Pinpoint the cell where the given text exists, returning its (X, Y) midpoint coordinate. 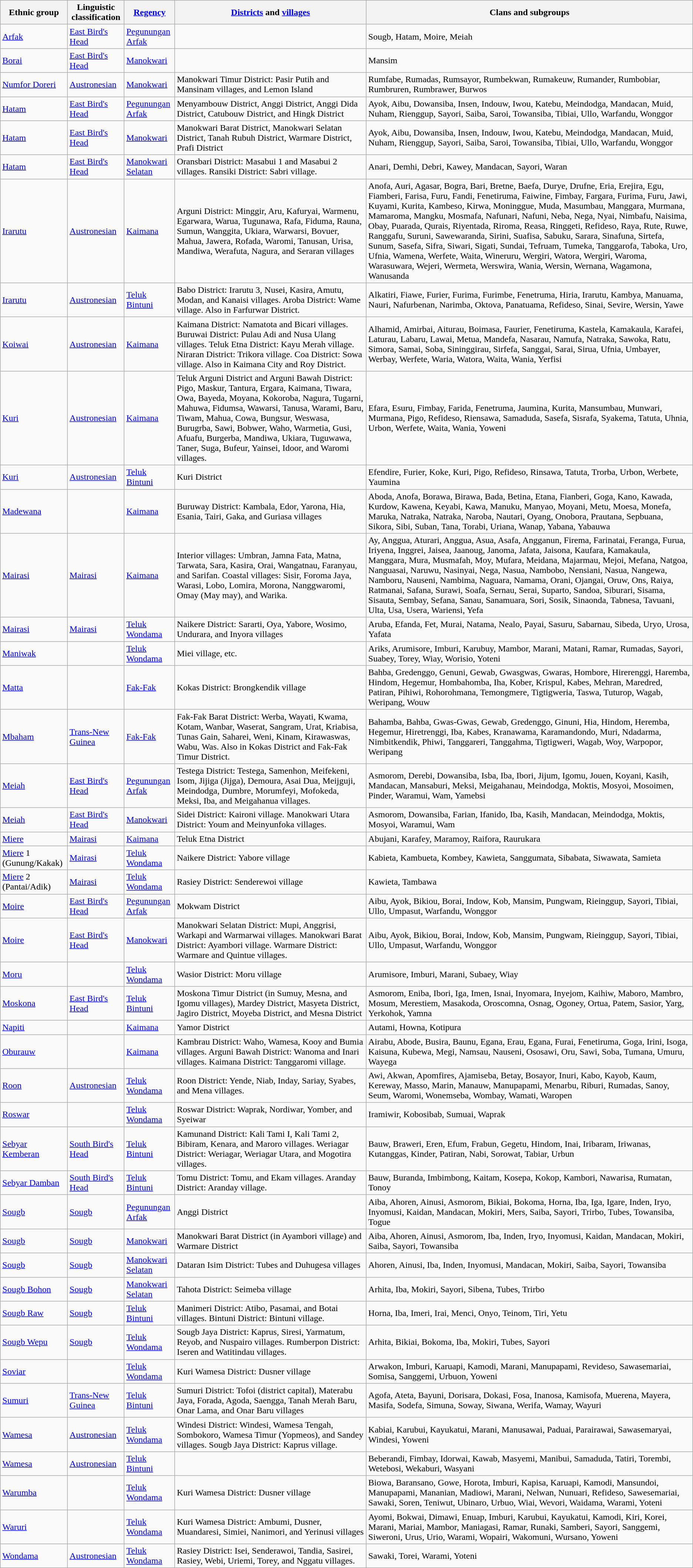
Kabiai, Karubui, Kayukatui, Marani, Manusawai, Paduai, Parairawai, Sawasemaryai, Windesi, Yoweni (529, 1434)
Tomu District: Tomu, and Ekam villages. Aranday District: Aranday village. (270, 1183)
Manokwari Barat District (in Ayambori village) and Warmare District (270, 1241)
Anari, Demhi, Debri, Kawey, Mandacan, Sayori, Waran (529, 167)
Matta (34, 688)
Kabieta, Kambueta, Kombey, Kawieta, Sanggumata, Sibabata, Siwawata, Samieta (529, 858)
Buruway District: Kambala, Edor, Yarona, Hia, Esania, Tairi, Gaka, and Guriasa villages (270, 512)
Maniwak (34, 654)
Efendire, Furier, Koke, Kuri, Pigo, Refideso, Rinsawa, Tatuta, Trorba, Urbon, Werbete, Yaumina (529, 477)
Anggi District (270, 1212)
Mokwam District (270, 906)
Bauw, Braweri, Eren, Efum, Frabun, Gegetu, Hindom, Inai, Iribaram, Iriwanas, Kutanggas, Kinder, Patiran, Nabi, Sorowat, Tabiar, Urbun (529, 1149)
Sumuri District: Tofoi (district capital), Materabu Jaya, Forada, Agoda, Saengga, Tanah Merah Baru, Onar Lama, and Onar Baru villages (270, 1400)
Rasiey District: Isei, Senderawoi, Tandia, Sasirei, Rasiey, Webi, Uriemi, Torey, and Nggatu villages. (270, 1556)
Iramiwir, Kobosibab, Sumuai, Waprak (529, 1115)
Waruri (34, 1527)
Regency (150, 13)
Napiti (34, 1027)
Moskona (34, 1003)
Kambrau District: Waho, Wamesa, Kooy and Bumia villages. Arguni Bawah District: Wanoma and Inari villages. Kaimana District: Tanggaromi village. (270, 1051)
Sidei District: Kaironi village. Manokwari Utara District: Youm and Meinyunfoka villages. (270, 820)
Arhita, Iba, Mokiri, Sayori, Sibena, Tubes, Trirbo (529, 1289)
Koiwai (34, 344)
Aiba, Ahoren, Ainusi, Asmorom, Iba, Inden, Iryo, Inyomusi, Kaidan, Mandacan, Mokiri, Saiba, Sayori, Towansiba (529, 1241)
Mbaham (34, 737)
Clans and subgroups (529, 13)
Rasiey District: Senderewoi village (270, 882)
Sawaki, Torei, Warami, Yoteni (529, 1556)
Abujani, Karafey, Maramoy, Raifora, Raurukara (529, 839)
Oburauw (34, 1051)
Oransbari District: Masabui 1 and Masabui 2 villages. Ransiki District: Sabri village. (270, 167)
Beberandi, Fimbay, Idorwai, Kawab, Masyemi, Manibui, Samaduda, Tatiri, Torembi, Wetebosi, Wekaburi, Wasyani (529, 1464)
Sougb Raw (34, 1313)
Agofa, Ateta, Bayuni, Dorisara, Dokasi, Fosa, Inanosa, Kamisofa, Muerena, Mayera, Masifa, Sodefa, Simuna, Soway, Siwana, Werifa, Wamay, Wayuri (529, 1400)
Kawieta, Tambawa (529, 882)
Miei village, etc. (270, 654)
Roon (34, 1086)
Horna, Iba, Imeri, Irai, Menci, Onyo, Teinom, Tiri, Yetu (529, 1313)
Rumfabe, Rumadas, Rumsayor, Rumbekwan, Rumakeuw, Rumander, Rumbobiar, Rumbruren, Rumbrawer, Burwos (529, 84)
Moskona Timur District (in Sumuy, Mesna, and Igomu villages), Mardey District, Masyeta District, Jagiro District, Moyeba District, and Mesna District (270, 1003)
Linguistic classification (96, 13)
Windesi District: Windesi, Wamesa Tengah, Sombokoro, Wamesa Timur (Yopmeos), and Sandey villages. Sougb Jaya District: Kaprus village. (270, 1434)
Numfor Doreri (34, 84)
Madewana (34, 512)
Ahoren, Ainusi, Iba, Inden, Inyomusi, Mandacan, Mokiri, Saiba, Sayori, Towansiba (529, 1265)
Naikere District: Yabore village (270, 858)
Warumba (34, 1492)
Teluk Etna District (270, 839)
Districts and villages (270, 13)
Borai (34, 61)
Sougb, Hatam, Moire, Meiah (529, 36)
Kuri District (270, 477)
Menyambouw District, Anggi District, Anggi Dida District, Catubouw District, and Hingk District (270, 109)
Mansim (529, 61)
Roon District: Yende, Niab, Inday, Sariay, Syabes, and Mena villages. (270, 1086)
Arhita, Bikiai, Bokoma, Iba, Mokiri, Tubes, Sayori (529, 1342)
Wasior District: Moru village (270, 974)
Arwakon, Imburi, Karuapi, Kamodi, Marani, Manupapami, Revideso, Sawasemariai, Somisa, Sanggemi, Urbuon, Yoweni (529, 1371)
Babo District: Irarutu 3, Nusei, Kasira, Amutu, Modan, and Kanaisi villages. Aroba District: Wame village. Also in Farfurwar District. (270, 300)
Arfak (34, 36)
Naikere District: Sararti, Oya, Yabore, Wosimo, Undurara, and Inyora villages (270, 629)
Moru (34, 974)
Kokas District: Brongkendik village (270, 688)
Miere 1 (Gunung/Kakak) (34, 858)
Dataran Isim District: Tubes and Duhugesa villages (270, 1265)
Sougb Jaya District: Kaprus, Siresi, Yarmatum, Reyob, and Nuspairo villages. Rumberpon District: Iseren and Watitindau villages. (270, 1342)
Manimeri District: Atibo, Pasamai, and Botai villages. Bintuni District: Bintuni village. (270, 1313)
Kuri Wamesa District: Ambumi, Dusner, Muandaresi, Simiei, Nanimori, and Yerinusi villages (270, 1527)
Sebyar Damban (34, 1183)
Bauw, Buranda, Imbimbong, Kaitam, Kosepa, Kokop, Kambori, Nawarisa, Rumatan, Tonoy (529, 1183)
Ethnic group (34, 13)
Roswar (34, 1115)
Ariks, Arumisore, Imburi, Karubuy, Mambor, Marani, Matani, Ramar, Rumadas, Sayori, Suabey, Torey, Wiay, Worisio, Yoteni (529, 654)
Asmorom, Dowansiba, Farian, Ifanido, Iba, Kasih, Mandacan, Meindodga, Moktis, Mosyoi, Waramui, Wam (529, 820)
Yamor District (270, 1027)
Aruba, Efanda, Fet, Murai, Natama, Nealo, Payai, Sasuru, Sabarnau, Sibeda, Uryo, Urosa, Yafata (529, 629)
Sougb Bohon (34, 1289)
Miere 2 (Pantai/Adik) (34, 882)
Wondama (34, 1556)
Manokwari Barat District, Manokwari Selatan District, Tanah Rubuh District, Warmare District, Prafi District (270, 138)
Arumisore, Imburi, Marani, Subaey, Wiay (529, 974)
Miere (34, 839)
Sumuri (34, 1400)
Autami, Howna, Kotipura (529, 1027)
Sougb Wepu (34, 1342)
Sebyar Kemberan (34, 1149)
Roswar District: Waprak, Nordiwar, Yomber, and Syeiwar (270, 1115)
Soviar (34, 1371)
Manokwari Timur District: Pasir Putih and Mansinam villages, and Lemon Island (270, 84)
Tahota District: Seimeba village (270, 1289)
